Extract the [X, Y] coordinate from the center of the cell holding the provided text.  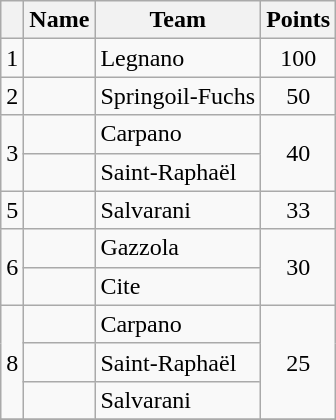
3 [12, 153]
Points [298, 20]
Gazzola [178, 248]
30 [298, 267]
40 [298, 153]
100 [298, 58]
Name [60, 20]
Springoil-Fuchs [178, 96]
Team [178, 20]
Cite [178, 286]
5 [12, 210]
25 [298, 362]
1 [12, 58]
6 [12, 267]
Legnano [178, 58]
2 [12, 96]
8 [12, 362]
50 [298, 96]
33 [298, 210]
